Scan for the cell matching the given text and deliver its [X, Y] coordinate at center. 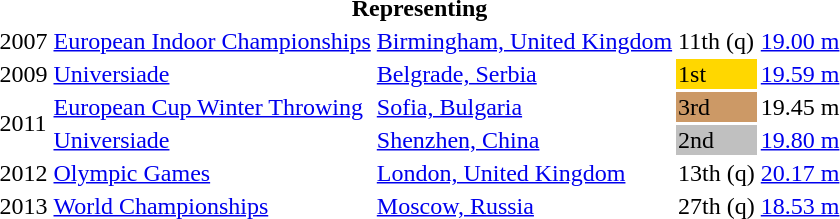
3rd [717, 107]
13th (q) [717, 173]
1st [717, 74]
Belgrade, Serbia [524, 74]
11th (q) [717, 41]
European Indoor Championships [212, 41]
Shenzhen, China [524, 140]
Birmingham, United Kingdom [524, 41]
European Cup Winter Throwing [212, 107]
London, United Kingdom [524, 173]
2nd [717, 140]
Olympic Games [212, 173]
Sofia, Bulgaria [524, 107]
